Return the (x, y) coordinate for the center point of the cell that contains the specified text.  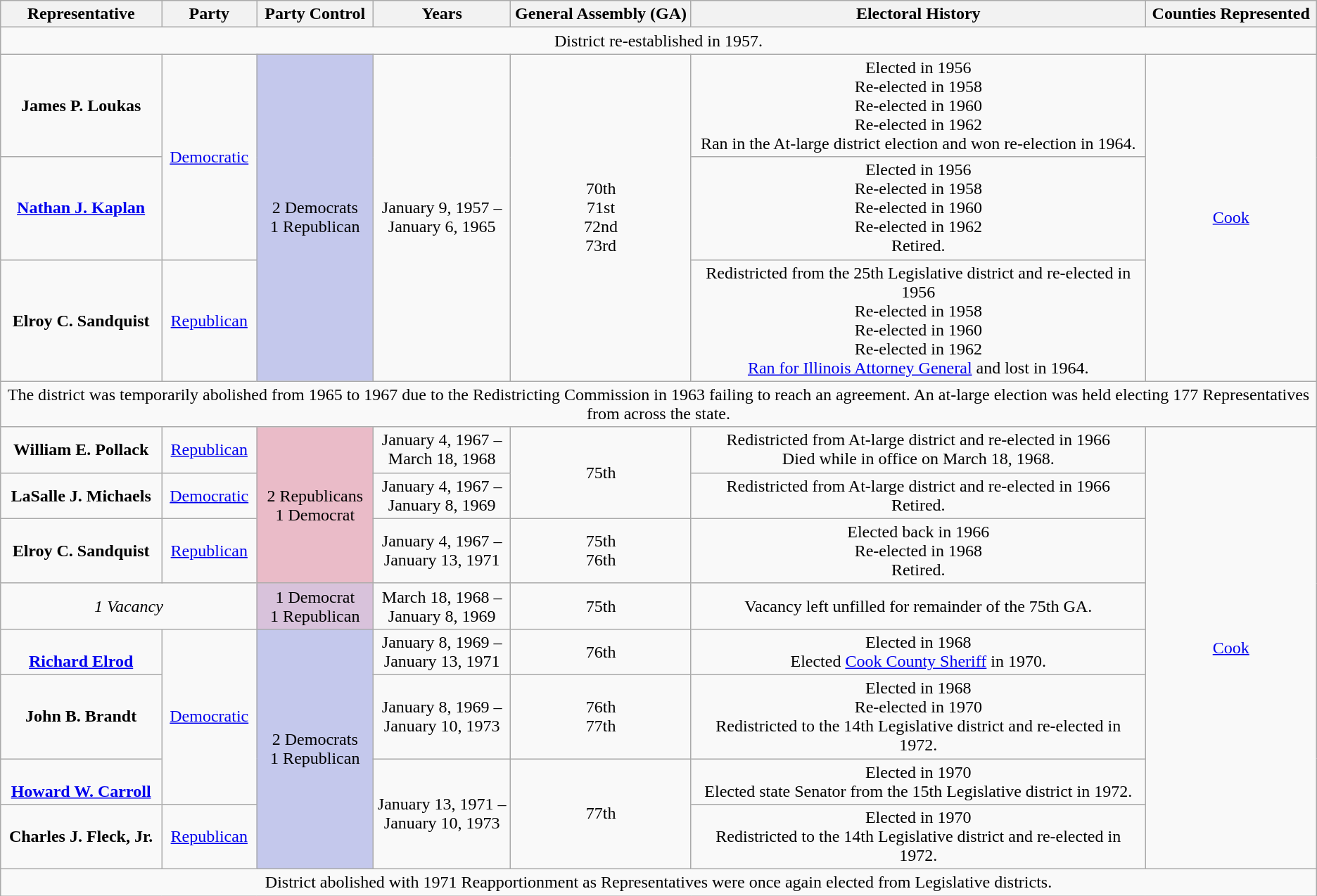
76th (601, 651)
1 Vacancy (129, 606)
2 Republicans1 Democrat (315, 505)
January 8, 1969 –January 13, 1971 (442, 651)
Nathan J. Kaplan (82, 208)
Vacancy left unfilled for remainder of the 75th GA. (918, 606)
Elected in 1956Re-elected in 1958Re-elected in 1960Re-elected in 1962Ran in the At-large district election and won re-election in 1964. (918, 105)
Electoral History (918, 14)
LaSalle J. Michaels (82, 495)
January 4, 1967 –March 18, 1968 (442, 450)
1 Democrat1 Republican (315, 606)
Howard W. Carroll (82, 781)
Elected in 1968Elected Cook County Sheriff in 1970. (918, 651)
William E. Pollack (82, 450)
Elected in 1956Re-elected in 1958Re-elected in 1960Re-elected in 1962Retired. (918, 208)
Elected in 1968Re-elected in 1970Redistricted to the 14th Legislative district and re-elected in 1972. (918, 716)
Richard Elrod (82, 651)
Counties Represented (1231, 14)
March 18, 1968 –January 8, 1969 (442, 606)
January 9, 1957 –January 6, 1965 (442, 218)
District abolished with 1971 Reapportionment as Representatives were once again elected from Legislative districts. (658, 883)
Representative (82, 14)
Elected back in 1966Re-elected in 1968Retired. (918, 551)
Elected in 1970Elected state Senator from the 15th Legislative district in 1972. (918, 781)
77th (601, 813)
Elected in 1970Redistricted to the 14th Legislative district and re-elected in 1972. (918, 837)
75th76th (601, 551)
70th71st72nd73rd (601, 218)
Party (210, 14)
Years (442, 14)
January 13, 1971 –January 10, 1973 (442, 813)
76th77th (601, 716)
January 4, 1967 –January 13, 1971 (442, 551)
District re-established in 1957. (658, 41)
Redistricted from At-large district and re-elected in 1966Died while in office on March 18, 1968. (918, 450)
January 4, 1967 –January 8, 1969 (442, 495)
John B. Brandt (82, 716)
Charles J. Fleck, Jr. (82, 837)
General Assembly (GA) (601, 14)
Redistricted from At-large district and re-elected in 1966Retired. (918, 495)
Party Control (315, 14)
James P. Loukas (82, 105)
January 8, 1969 –January 10, 1973 (442, 716)
